Output the (x, y) coordinate of the center of the cell containing the given text.  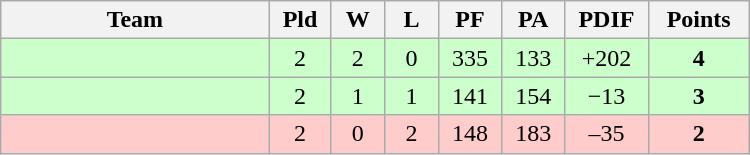
4 (698, 58)
154 (534, 96)
141 (470, 96)
3 (698, 96)
PDIF (606, 20)
W (358, 20)
PF (470, 20)
+202 (606, 58)
Pld (300, 20)
133 (534, 58)
Team (135, 20)
PA (534, 20)
335 (470, 58)
–35 (606, 134)
Points (698, 20)
−13 (606, 96)
L (412, 20)
148 (470, 134)
183 (534, 134)
